Provide the [x, y] coordinate of the cell's center where the given text is located.  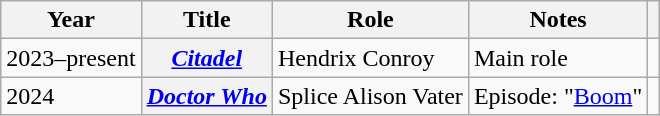
Year [71, 20]
Episode: "Boom" [558, 96]
Doctor Who [206, 96]
Splice Alison Vater [370, 96]
Hendrix Conroy [370, 58]
2024 [71, 96]
Title [206, 20]
2023–present [71, 58]
Main role [558, 58]
Notes [558, 20]
Role [370, 20]
Citadel [206, 58]
